Pinpoint the cell where the given text exists, returning its (x, y) midpoint coordinate. 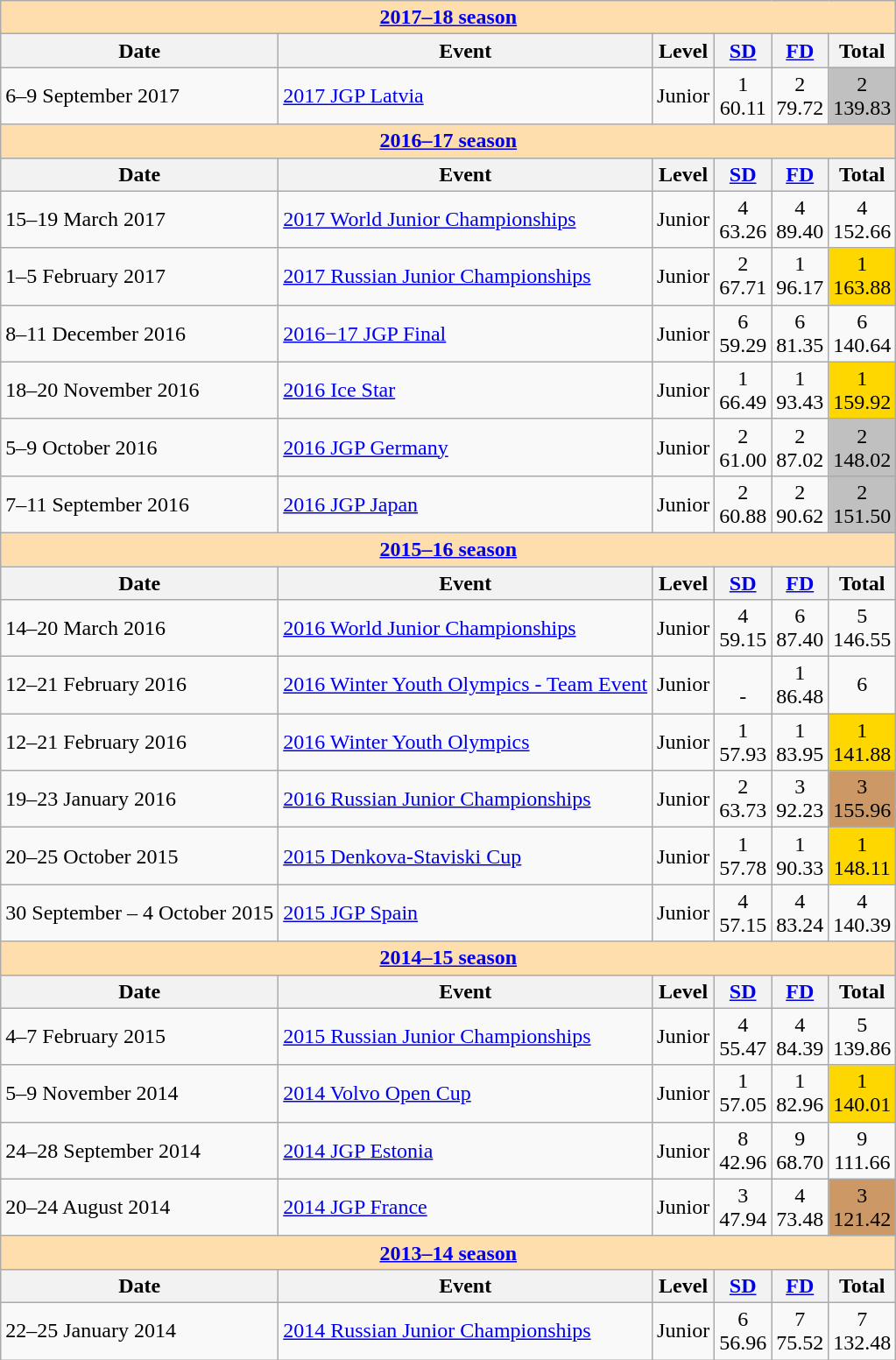
1 66.49 (743, 391)
3 121.42 (862, 1207)
1 93.43 (801, 391)
4 63.26 (743, 219)
2017–18 season (448, 18)
2014 JGP Estonia (466, 1151)
4 57.15 (743, 913)
15–19 March 2017 (140, 219)
2016 Winter Youth Olympics - Team Event (466, 685)
1 159.92 (862, 391)
2015 JGP Spain (466, 913)
9 111.66 (862, 1151)
4 73.48 (801, 1207)
6 56.96 (743, 1331)
1 57.78 (743, 856)
2013–14 season (448, 1252)
2017 Russian Junior Championships (466, 277)
1 83.95 (801, 743)
1 90.33 (801, 856)
2014 JGP France (466, 1207)
2014 Russian Junior Championships (466, 1331)
2016 Ice Star (466, 391)
19–23 January 2016 (140, 799)
1–5 February 2017 (140, 277)
4–7 February 2015 (140, 1037)
8–11 December 2016 (140, 333)
1 57.05 (743, 1093)
4 59.15 (743, 629)
2015 Denkova-Staviski Cup (466, 856)
14–20 March 2016 (140, 629)
2 79.72 (801, 96)
22–25 January 2014 (140, 1331)
5 139.86 (862, 1037)
18–20 November 2016 (140, 391)
6 (862, 685)
5 146.55 (862, 629)
7 132.48 (862, 1331)
30 September – 4 October 2015 (140, 913)
5–9 October 2016 (140, 447)
6–9 September 2017 (140, 96)
2 151.50 (862, 504)
2016−17 JGP Final (466, 333)
1 96.17 (801, 277)
2016 JGP Germany (466, 447)
2015 Russian Junior Championships (466, 1037)
1 57.93 (743, 743)
6 87.40 (801, 629)
2 63.73 (743, 799)
5–9 November 2014 (140, 1093)
8 42.96 (743, 1151)
6 140.64 (862, 333)
2 60.88 (743, 504)
2014 Volvo Open Cup (466, 1093)
7 75.52 (801, 1331)
2017 World Junior Championships (466, 219)
4 55.47 (743, 1037)
2 90.62 (801, 504)
7–11 September 2016 (140, 504)
2016 JGP Japan (466, 504)
1 86.48 (801, 685)
4 84.39 (801, 1037)
6 81.35 (801, 333)
1 60.11 (743, 96)
- (743, 685)
24–28 September 2014 (140, 1151)
3 47.94 (743, 1207)
4 152.66 (862, 219)
4 89.40 (801, 219)
2 67.71 (743, 277)
4 140.39 (862, 913)
2 148.02 (862, 447)
4 83.24 (801, 913)
20–25 October 2015 (140, 856)
2016 Winter Youth Olympics (466, 743)
2014–15 season (448, 958)
2016–17 season (448, 141)
1 140.01 (862, 1093)
2017 JGP Latvia (466, 96)
1 82.96 (801, 1093)
2015–16 season (448, 549)
1 148.11 (862, 856)
2016 World Junior Championships (466, 629)
2 139.83 (862, 96)
3 92.23 (801, 799)
6 59.29 (743, 333)
2 61.00 (743, 447)
1 163.88 (862, 277)
1 141.88 (862, 743)
2016 Russian Junior Championships (466, 799)
3 155.96 (862, 799)
9 68.70 (801, 1151)
20–24 August 2014 (140, 1207)
2 87.02 (801, 447)
